Search for the cell housing the specified text and yield its (X, Y) center coordinate. 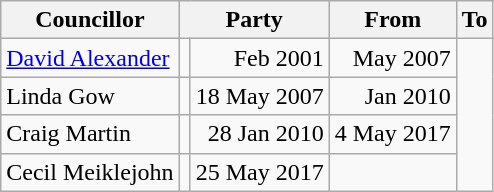
18 May 2007 (260, 96)
Cecil Meiklejohn (90, 172)
Linda Gow (90, 96)
Jan 2010 (392, 96)
May 2007 (392, 58)
Party (254, 20)
Councillor (90, 20)
25 May 2017 (260, 172)
Craig Martin (90, 134)
From (392, 20)
Feb 2001 (260, 58)
David Alexander (90, 58)
28 Jan 2010 (260, 134)
To (474, 20)
4 May 2017 (392, 134)
